Scan for the cell matching the given text and deliver its [X, Y] coordinate at center. 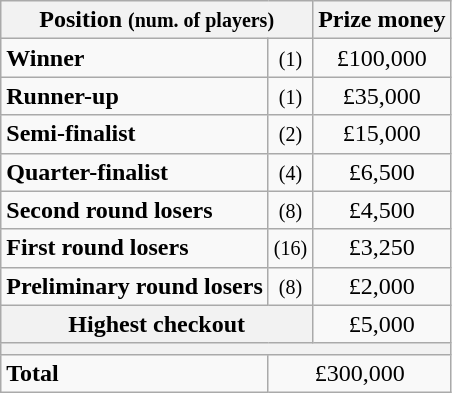
Semi-finalist [135, 134]
Highest checkout [157, 324]
Winner [135, 58]
First round losers [135, 248]
£6,500 [382, 172]
£100,000 [382, 58]
Runner-up [135, 96]
£15,000 [382, 134]
£4,500 [382, 210]
Total [135, 373]
Position (num. of players) [157, 20]
£3,250 [382, 248]
(4) [290, 172]
Quarter-finalist [135, 172]
£300,000 [360, 373]
£35,000 [382, 96]
Second round losers [135, 210]
£5,000 [382, 324]
(16) [290, 248]
Preliminary round losers [135, 286]
Prize money [382, 20]
(2) [290, 134]
£2,000 [382, 286]
